Find where the given text appears and provide that cell's center as (x, y) coordinate. 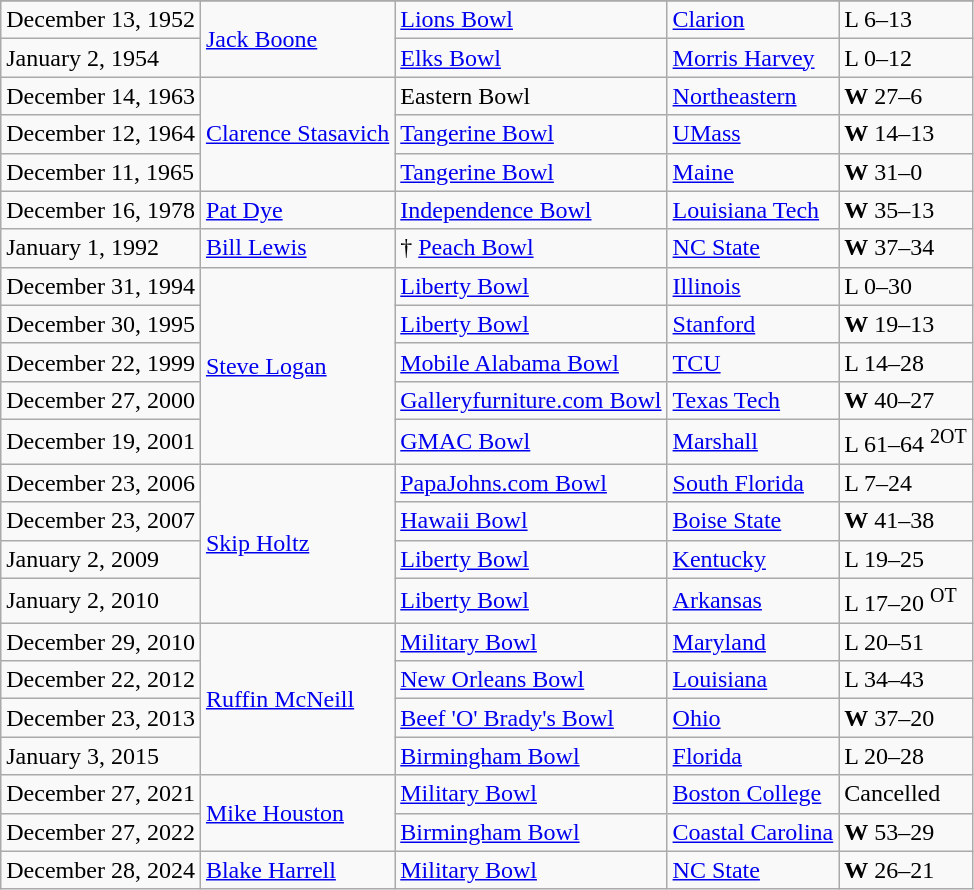
Boston College (753, 794)
December 28, 2024 (101, 870)
L 0–12 (906, 58)
W 53–29 (906, 832)
Steve Logan (297, 366)
Florida (753, 756)
December 31, 1994 (101, 286)
December 14, 1963 (101, 96)
Louisiana Tech (753, 210)
PapaJohns.com Bowl (531, 483)
Hawaii Bowl (531, 521)
Independence Bowl (531, 210)
W 31–0 (906, 172)
December 27, 2021 (101, 794)
UMass (753, 134)
January 1, 1992 (101, 248)
L 19–25 (906, 559)
Kentucky (753, 559)
December 27, 2000 (101, 400)
GMAC Bowl (531, 442)
W 14–13 (906, 134)
Skip Holtz (297, 544)
December 22, 1999 (101, 362)
W 26–21 (906, 870)
L 7–24 (906, 483)
Clarence Stasavich (297, 134)
December 22, 2012 (101, 680)
New Orleans Bowl (531, 680)
Pat Dye (297, 210)
December 16, 1978 (101, 210)
January 3, 2015 (101, 756)
L 20–51 (906, 642)
Arkansas (753, 600)
Maine (753, 172)
Elks Bowl (531, 58)
Lions Bowl (531, 20)
December 27, 2022 (101, 832)
January 2, 2009 (101, 559)
December 13, 1952 (101, 20)
January 2, 1954 (101, 58)
L 17–20 OT (906, 600)
Illinois (753, 286)
W 35–13 (906, 210)
Boise State (753, 521)
Clarion (753, 20)
L 20–28 (906, 756)
December 29, 2010 (101, 642)
Eastern Bowl (531, 96)
W 37–20 (906, 718)
L 61–64 2OT (906, 442)
Mobile Alabama Bowl (531, 362)
Texas Tech (753, 400)
Marshall (753, 442)
Jack Boone (297, 39)
Louisiana (753, 680)
December 23, 2007 (101, 521)
Coastal Carolina (753, 832)
Ohio (753, 718)
Galleryfurniture.com Bowl (531, 400)
Morris Harvey (753, 58)
W 41–38 (906, 521)
Blake Harrell (297, 870)
L 34–43 (906, 680)
December 19, 2001 (101, 442)
South Florida (753, 483)
Stanford (753, 324)
Beef 'O' Brady's Bowl (531, 718)
† Peach Bowl (531, 248)
Cancelled (906, 794)
December 23, 2013 (101, 718)
December 11, 1965 (101, 172)
Mike Houston (297, 813)
Ruffin McNeill (297, 699)
W 27–6 (906, 96)
December 12, 1964 (101, 134)
W 37–34 (906, 248)
Maryland (753, 642)
December 30, 1995 (101, 324)
Northeastern (753, 96)
L 0–30 (906, 286)
W 19–13 (906, 324)
W 40–27 (906, 400)
Bill Lewis (297, 248)
January 2, 2010 (101, 600)
December 23, 2006 (101, 483)
L 6–13 (906, 20)
TCU (753, 362)
L 14–28 (906, 362)
